Locate the cell with the specified text and output its (X, Y) center coordinate. 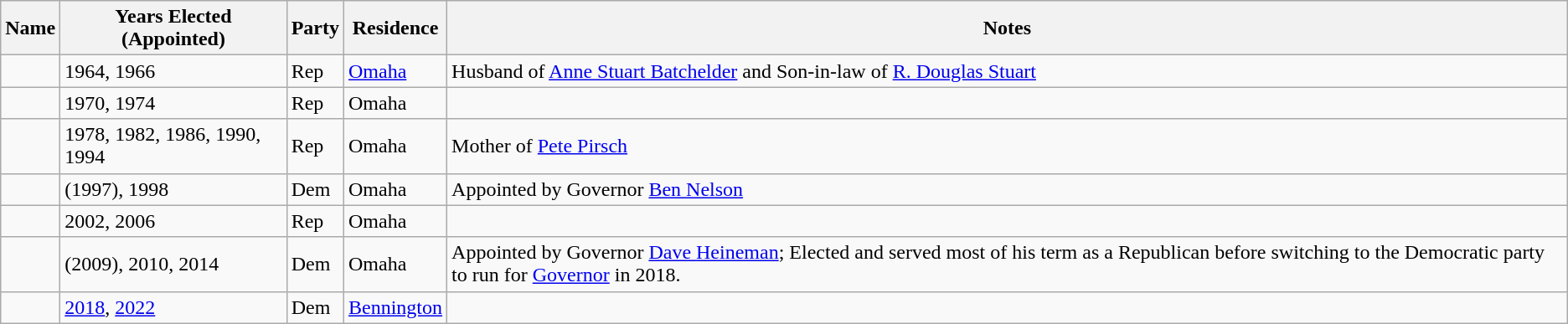
1970, 1974 (173, 103)
1964, 1966 (173, 71)
1978, 1982, 1986, 1990, 1994 (173, 146)
Party (315, 28)
(2009), 2010, 2014 (173, 265)
Appointed by Governor Ben Nelson (1008, 189)
2018, 2022 (173, 307)
Years Elected (Appointed) (173, 28)
Bennington (395, 307)
2002, 2006 (173, 221)
Residence (395, 28)
Mother of Pete Pirsch (1008, 146)
(1997), 1998 (173, 189)
Notes (1008, 28)
Name (30, 28)
Husband of Anne Stuart Batchelder and Son-in-law of R. Douglas Stuart (1008, 71)
